Scan for the cell matching the given text and deliver its [x, y] coordinate at center. 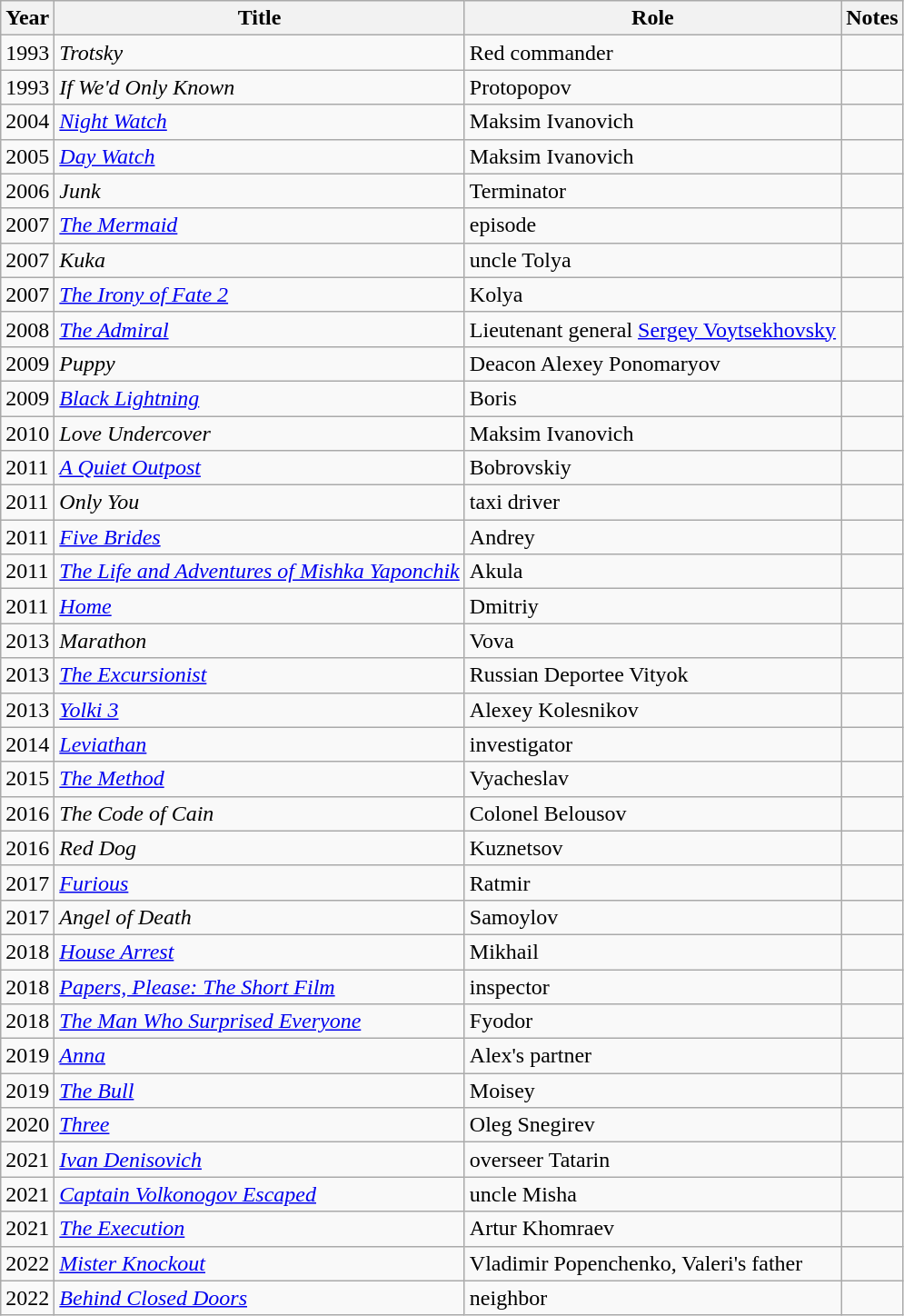
2010 [27, 434]
Kolya [652, 294]
Andrey [652, 537]
The Execution [260, 1229]
Home [260, 606]
taxi driver [652, 503]
Role [652, 18]
overseer Tatarin [652, 1160]
The Admiral [260, 329]
Samoylov [652, 917]
Anna [260, 1056]
Yolki 3 [260, 710]
Alexey Kolesnikov [652, 710]
Day Watch [260, 156]
Akula [652, 572]
2005 [27, 156]
Vova [652, 641]
Puppy [260, 364]
Kuka [260, 260]
Notes [872, 18]
Captain Volkonogov Escaped [260, 1194]
The Code of Cain [260, 813]
Artur Khomraev [652, 1229]
2014 [27, 744]
Red Dog [260, 848]
The Man Who Surprised Everyone [260, 1022]
Black Lightning [260, 398]
Behind Closed Doors [260, 1298]
The Method [260, 779]
Three [260, 1125]
House Arrest [260, 952]
Trotsky [260, 53]
The Irony of Fate 2 [260, 294]
Night Watch [260, 122]
Mikhail [652, 952]
neighbor [652, 1298]
Year [27, 18]
Title [260, 18]
Red commander [652, 53]
Boris [652, 398]
The Excursionist [260, 675]
Mister Knockout [260, 1263]
Lieutenant general Sergey Voytsekhovsky [652, 329]
2006 [27, 191]
Terminator [652, 191]
uncle Tolya [652, 260]
Moisey [652, 1091]
Alex's partner [652, 1056]
Kuznetsov [652, 848]
episode [652, 225]
2020 [27, 1125]
2008 [27, 329]
Deacon Alexey Ponomaryov [652, 364]
Papers, Please: The Short Film [260, 986]
uncle Misha [652, 1194]
If We'd Only Known [260, 87]
Colonel Belousov [652, 813]
Russian Deportee Vityok [652, 675]
Vladimir Popenchenko, Valeri's father [652, 1263]
Oleg Snegirev [652, 1125]
Love Undercover [260, 434]
2004 [27, 122]
Dmitriy [652, 606]
Junk [260, 191]
Fyodor [652, 1022]
The Life and Adventures of Mishka Yaponchik [260, 572]
Ratmir [652, 882]
Leviathan [260, 744]
The Mermaid [260, 225]
Only You [260, 503]
The Bull [260, 1091]
A Quiet Outpost [260, 468]
Ivan Denisovich [260, 1160]
Vyacheslav [652, 779]
Bobrovskiy [652, 468]
investigator [652, 744]
Angel of Death [260, 917]
2015 [27, 779]
Marathon [260, 641]
inspector [652, 986]
Furious [260, 882]
Protopopov [652, 87]
Five Brides [260, 537]
